For the text-containing cell, return its midpoint in [x, y] coordinate format. 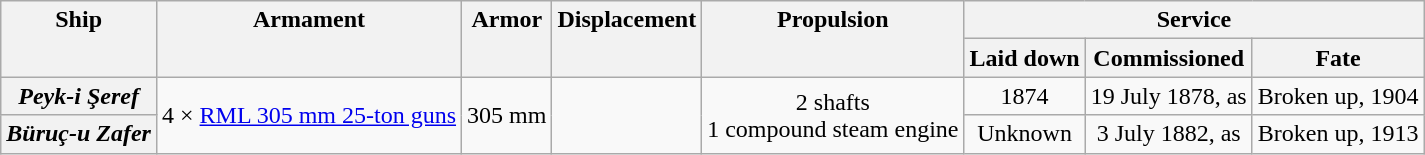
Armament [308, 39]
Commissioned [1168, 58]
Peyk-i Şeref [79, 96]
Laid down [1024, 58]
3 July 1882, as [1168, 134]
1874 [1024, 96]
2 shafts1 compound steam engine [833, 115]
Broken up, 1913 [1338, 134]
Ship [79, 39]
Service [1194, 20]
Propulsion [833, 39]
4 × RML 305 mm 25-ton guns [308, 115]
Unknown [1024, 134]
Broken up, 1904 [1338, 96]
Armor [507, 39]
Displacement [627, 39]
Büruç-u Zafer [79, 134]
19 July 1878, as [1168, 96]
305 mm [507, 115]
Fate [1338, 58]
